Find where the given text appears and provide that cell's center as [x, y] coordinate. 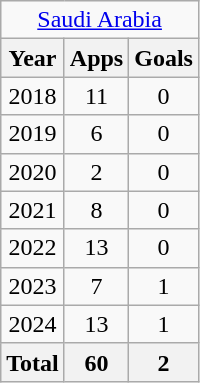
2021 [33, 210]
8 [96, 210]
2018 [33, 96]
2022 [33, 248]
2019 [33, 134]
Apps [96, 58]
11 [96, 96]
60 [96, 362]
7 [96, 286]
Saudi Arabia [100, 20]
Goals [164, 58]
6 [96, 134]
2023 [33, 286]
2024 [33, 324]
2020 [33, 172]
Year [33, 58]
Total [33, 362]
